Output the (x, y) coordinate of the center of the cell containing the given text.  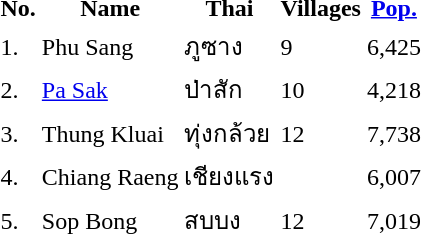
Pa Sak (110, 90)
12 (320, 133)
เชียงแรง (230, 176)
Phu Sang (110, 46)
ป่าสัก (230, 90)
Chiang Raeng (110, 176)
10 (320, 90)
ทุ่งกล้วย (230, 133)
Thung Kluai (110, 133)
ภูซาง (230, 46)
9 (320, 46)
